Locate the cell with the specified text and output its (X, Y) center coordinate. 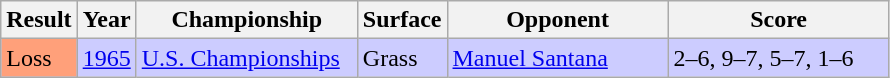
Surface (402, 20)
1965 (106, 58)
Year (106, 20)
Championship (246, 20)
U.S. Championships (246, 58)
Result (39, 20)
Opponent (558, 20)
2–6, 9–7, 5–7, 1–6 (778, 58)
Grass (402, 58)
Manuel Santana (558, 58)
Score (778, 20)
Loss (39, 58)
